Identify which cell holds the provided text, then report its (X, Y) central coordinate. 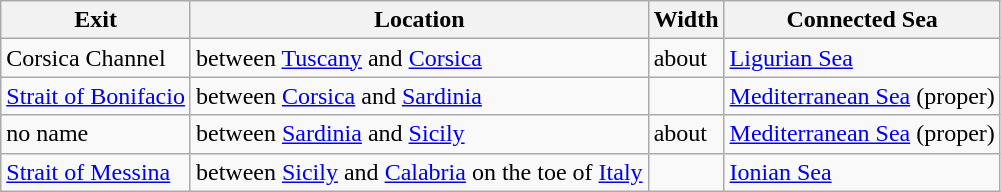
between Tuscany and Corsica (419, 58)
between Sardinia and Sicily (419, 134)
between Sicily and Calabria on the toe of Italy (419, 172)
no name (96, 134)
Strait of Messina (96, 172)
Ligurian Sea (862, 58)
Exit (96, 20)
Corsica Channel (96, 58)
Width (686, 20)
Connected Sea (862, 20)
Location (419, 20)
between Corsica and Sardinia (419, 96)
Ionian Sea (862, 172)
Strait of Bonifacio (96, 96)
